Search for the cell housing the specified text and yield its (X, Y) center coordinate. 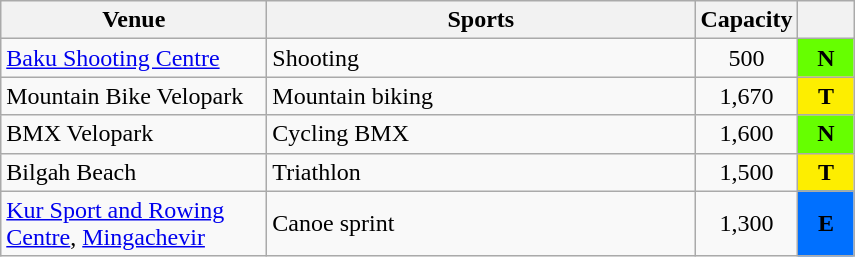
Mountain biking (481, 96)
Shooting (481, 58)
BMX Velopark (134, 134)
Venue (134, 20)
Mountain Bike Velopark (134, 96)
Capacity (746, 20)
1,500 (746, 172)
1,600 (746, 134)
Cycling BMX (481, 134)
1,670 (746, 96)
Kur Sport and Rowing Centre, Mingachevir (134, 224)
Canoe sprint (481, 224)
E (826, 224)
Baku Shooting Centre (134, 58)
1,300 (746, 224)
Sports (481, 20)
500 (746, 58)
Triathlon (481, 172)
Bilgah Beach (134, 172)
